For the text-containing cell, return its midpoint in [X, Y] coordinate format. 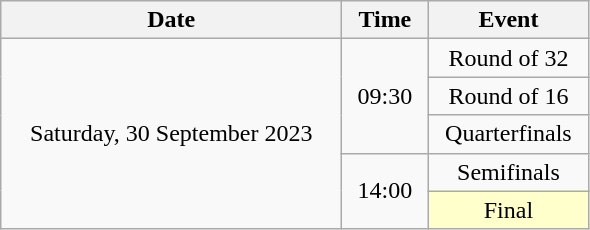
Time [385, 20]
Date [172, 20]
Saturday, 30 September 2023 [172, 134]
Semifinals [508, 172]
Event [508, 20]
Quarterfinals [508, 134]
Round of 16 [508, 96]
Final [508, 210]
Round of 32 [508, 58]
14:00 [385, 191]
09:30 [385, 96]
